Return [x, y] of the center of cell containing provided text 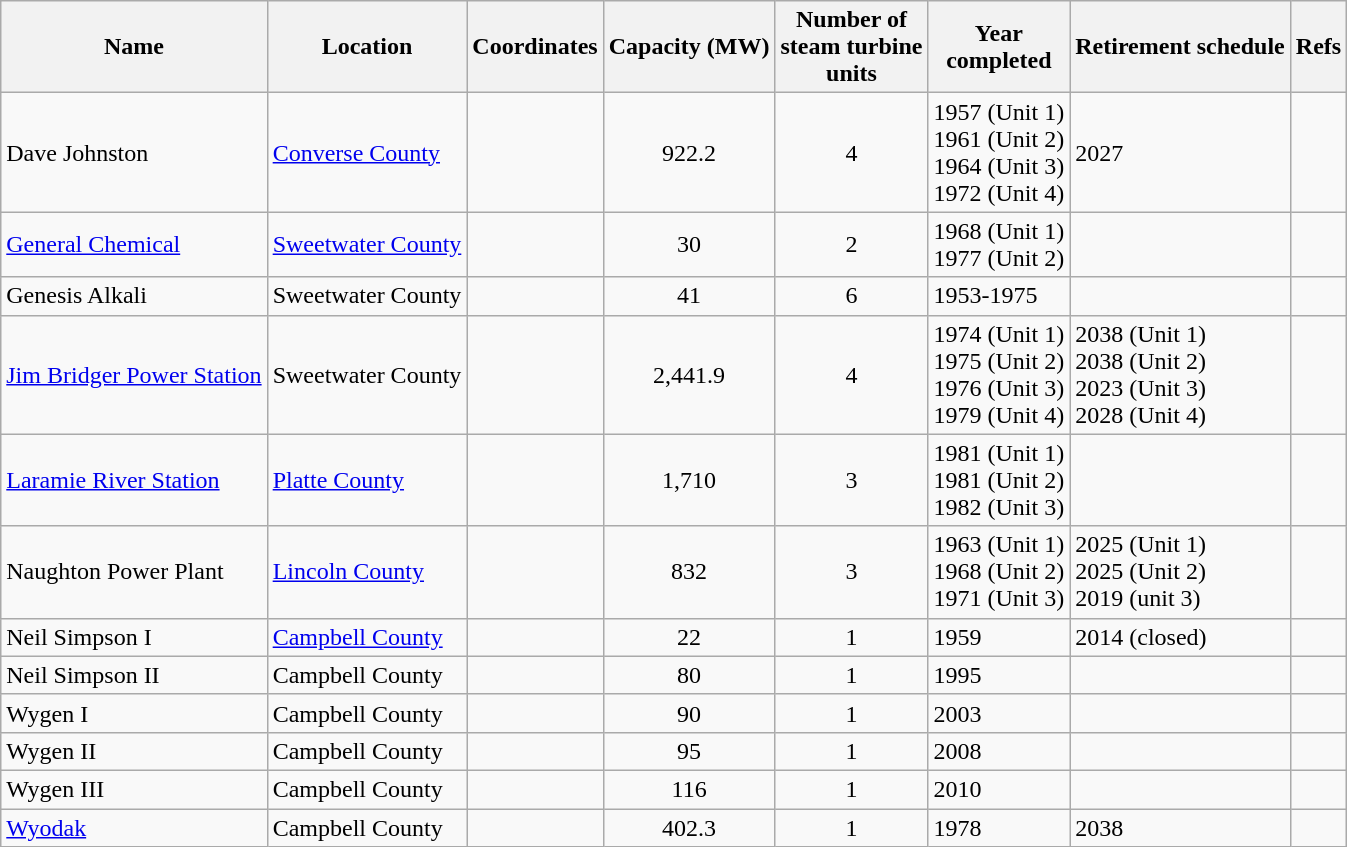
116 [689, 789]
Location [367, 47]
2038 [1180, 827]
402.3 [689, 827]
Lincoln County [367, 572]
1963 (Unit 1)1968 (Unit 2) 1971 (Unit 3) [999, 572]
2,441.9 [689, 374]
Wygen II [134, 751]
2010 [999, 789]
1981 (Unit 1)1981 (Unit 2) 1982 (Unit 3) [999, 480]
30 [689, 244]
90 [689, 713]
1978 [999, 827]
Wyodak [134, 827]
Yearcompleted [999, 47]
Laramie River Station [134, 480]
Jim Bridger Power Station [134, 374]
1995 [999, 675]
Converse County [367, 152]
2 [852, 244]
95 [689, 751]
Capacity (MW) [689, 47]
Wygen III [134, 789]
General Chemical [134, 244]
832 [689, 572]
2025 (Unit 1) 2025 (Unit 2) 2019 (unit 3) [1180, 572]
Refs [1318, 47]
Name [134, 47]
Dave Johnston [134, 152]
Neil Simpson I [134, 637]
1959 [999, 637]
Genesis Alkali [134, 296]
41 [689, 296]
1974 (Unit 1) 1975 (Unit 2) 1976 (Unit 3) 1979 (Unit 4) [999, 374]
1957 (Unit 1) 1961 (Unit 2) 1964 (Unit 3) 1972 (Unit 4) [999, 152]
80 [689, 675]
2038 (Unit 1) 2038 (Unit 2) 2023 (Unit 3) 2028 (Unit 4) [1180, 374]
Number of steam turbine units [852, 47]
Platte County [367, 480]
22 [689, 637]
Retirement schedule [1180, 47]
2003 [999, 713]
Wygen I [134, 713]
6 [852, 296]
1,710 [689, 480]
2027 [1180, 152]
922.2 [689, 152]
2008 [999, 751]
2014 (closed) [1180, 637]
Neil Simpson II [134, 675]
Naughton Power Plant [134, 572]
1953-1975 [999, 296]
Coordinates [535, 47]
1968 (Unit 1) 1977 (Unit 2) [999, 244]
